Search for the cell housing the specified text and yield its (x, y) center coordinate. 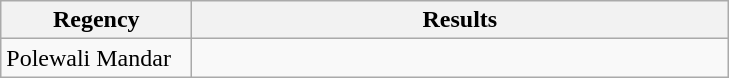
Regency (96, 20)
Results (460, 20)
Polewali Mandar (96, 58)
